Provide the [X, Y] coordinate of the cell's center where the given text is located.  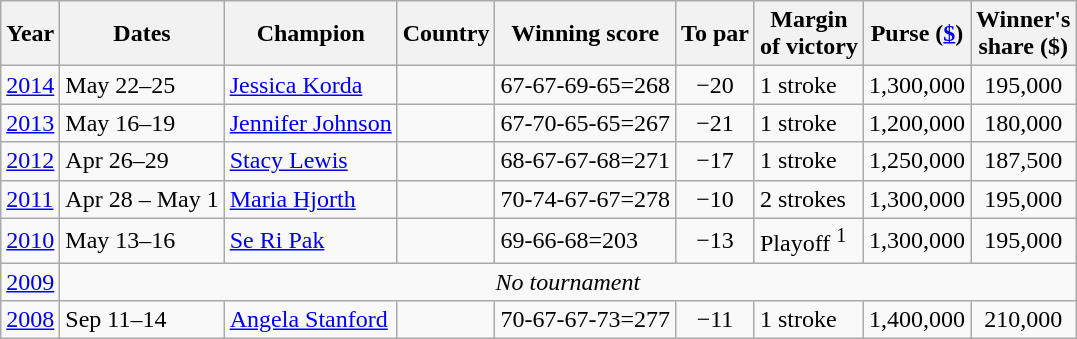
Marginof victory [808, 34]
May 16–19 [142, 123]
−13 [716, 240]
2009 [30, 282]
−21 [716, 123]
Country [446, 34]
1,400,000 [916, 320]
Purse ($) [916, 34]
−17 [716, 161]
67-70-65-65=267 [586, 123]
Playoff 1 [808, 240]
Dates [142, 34]
2 strokes [808, 199]
70-74-67-67=278 [586, 199]
May 13–16 [142, 240]
69-66-68=203 [586, 240]
2012 [30, 161]
No tournament [568, 282]
−10 [716, 199]
2010 [30, 240]
2011 [30, 199]
187,500 [1024, 161]
2014 [30, 85]
Winner'sshare ($) [1024, 34]
Jessica Korda [310, 85]
Champion [310, 34]
−20 [716, 85]
2008 [30, 320]
May 22–25 [142, 85]
Year [30, 34]
Apr 28 – May 1 [142, 199]
1,250,000 [916, 161]
Stacy Lewis [310, 161]
67-67-69-65=268 [586, 85]
180,000 [1024, 123]
Apr 26–29 [142, 161]
Maria Hjorth [310, 199]
2013 [30, 123]
1,200,000 [916, 123]
210,000 [1024, 320]
−11 [716, 320]
Sep 11–14 [142, 320]
Winning score [586, 34]
Jennifer Johnson [310, 123]
Se Ri Pak [310, 240]
To par [716, 34]
70-67-67-73=277 [586, 320]
68-67-67-68=271 [586, 161]
Angela Stanford [310, 320]
